Find where the given text appears and provide that cell's center as (X, Y) coordinate. 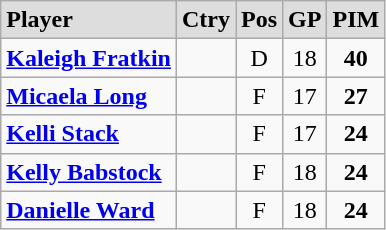
Player (89, 20)
40 (356, 58)
Kelly Babstock (89, 172)
GP (305, 20)
D (260, 58)
Kaleigh Fratkin (89, 58)
Kelli Stack (89, 134)
PIM (356, 20)
Pos (260, 20)
27 (356, 96)
Danielle Ward (89, 210)
Micaela Long (89, 96)
Ctry (206, 20)
